Determine the (X, Y) coordinate at the center of the cell enclosing the given text.  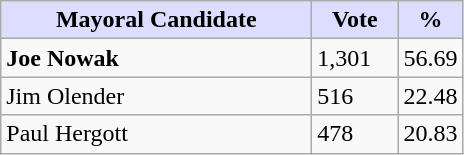
20.83 (430, 134)
1,301 (355, 58)
Joe Nowak (156, 58)
Paul Hergott (156, 134)
56.69 (430, 58)
% (430, 20)
478 (355, 134)
Jim Olender (156, 96)
Mayoral Candidate (156, 20)
516 (355, 96)
22.48 (430, 96)
Vote (355, 20)
